Find where the given text appears and provide that cell's center as (x, y) coordinate. 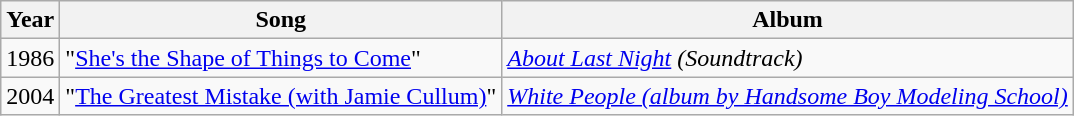
"She's the Shape of Things to Come" (281, 58)
"The Greatest Mistake (with Jamie Cullum)" (281, 96)
Song (281, 20)
Album (788, 20)
Year (30, 20)
1986 (30, 58)
White People (album by Handsome Boy Modeling School) (788, 96)
2004 (30, 96)
About Last Night (Soundtrack) (788, 58)
